Provide the (x, y) coordinate of the cell's center where the given text is located.  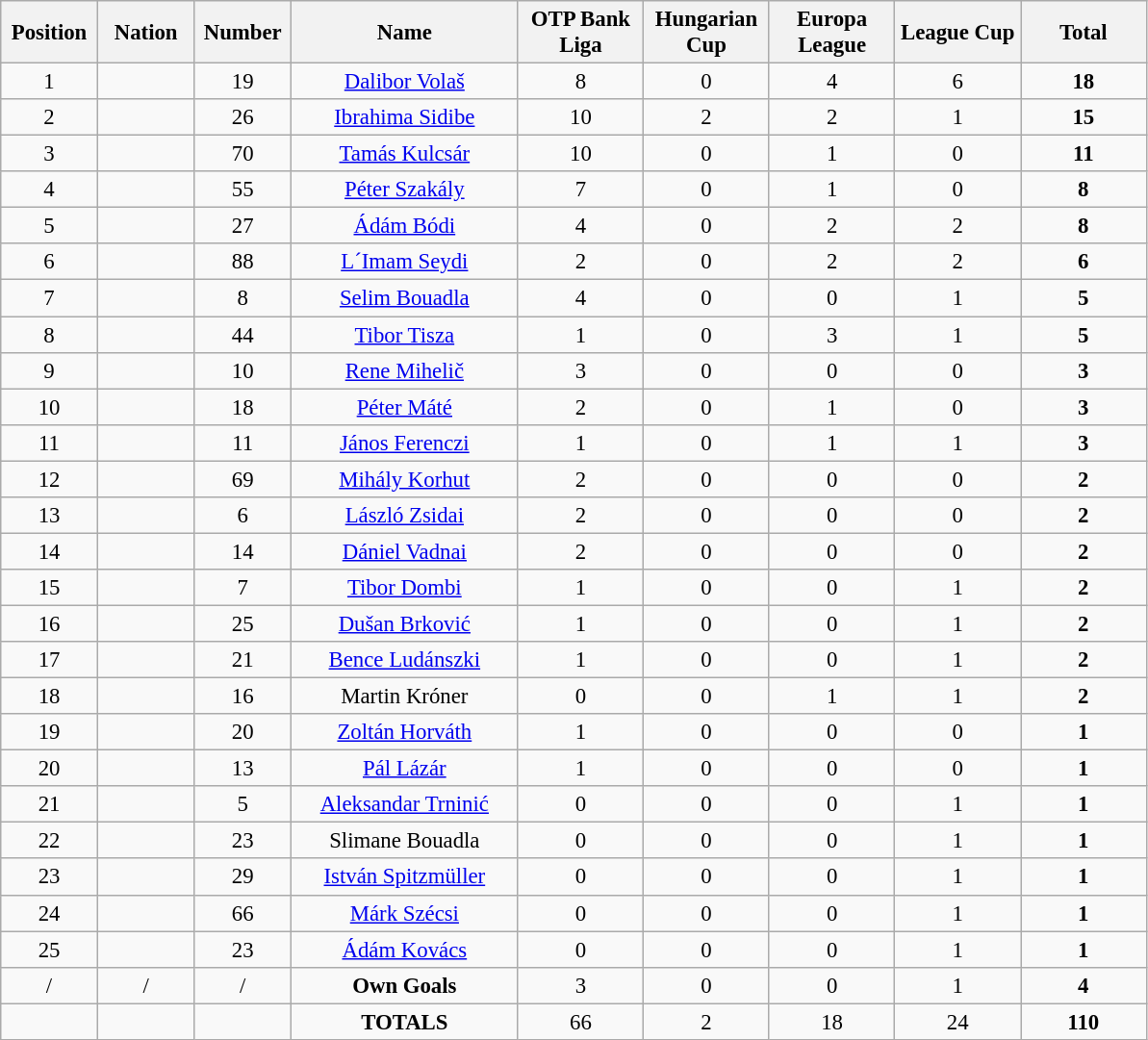
Slimane Bouadla (405, 841)
Aleksandar Trninić (405, 804)
17 (50, 660)
Name (405, 33)
Zoltán Horváth (405, 732)
Ádám Bódi (405, 226)
Péter Szakály (405, 190)
70 (242, 154)
OTP Bank Liga (581, 33)
88 (242, 263)
12 (50, 479)
26 (242, 117)
Selim Bouadla (405, 298)
Total (1084, 33)
János Ferenczi (405, 443)
44 (242, 335)
Dalibor Volaš (405, 82)
TOTALS (405, 1022)
Dušan Brković (405, 623)
110 (1084, 1022)
9 (50, 370)
Martin Króner (405, 697)
Own Goals (405, 985)
Number (242, 33)
69 (242, 479)
Dániel Vadnai (405, 551)
Tibor Dombi (405, 588)
League Cup (958, 33)
Tibor Tisza (405, 335)
Bence Ludánszki (405, 660)
Rene Mihelič (405, 370)
Tamás Kulcsár (405, 154)
István Spitzmüller (405, 877)
Nation (146, 33)
27 (242, 226)
29 (242, 877)
Márk Szécsi (405, 913)
Position (50, 33)
L´Imam Seydi (405, 263)
55 (242, 190)
Ádám Kovács (405, 950)
Hungarian Cup (706, 33)
László Zsidai (405, 516)
Mihály Korhut (405, 479)
Pál Lázár (405, 769)
Péter Máté (405, 407)
Ibrahima Sidibe (405, 117)
Europa League (831, 33)
22 (50, 841)
